Find where the given text appears and provide that cell's center as (x, y) coordinate. 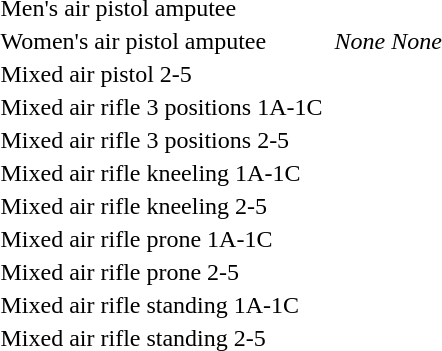
None (360, 41)
